Search for the cell housing the specified text and yield its [X, Y] center coordinate. 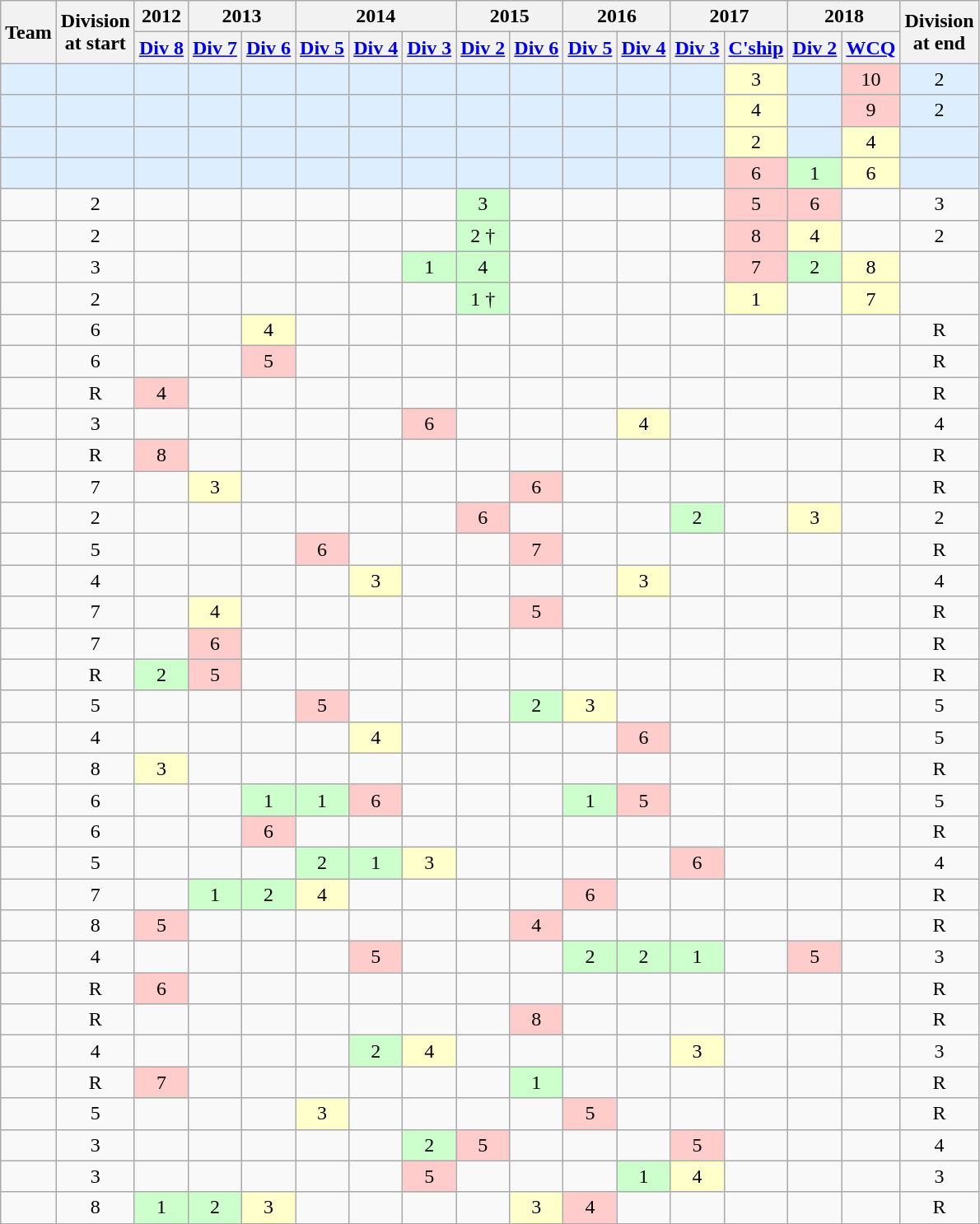
2015 [510, 16]
2016 [617, 16]
2017 [730, 16]
2013 [241, 16]
1 † [483, 298]
Team [29, 32]
2018 [844, 16]
2014 [376, 16]
Divisionat end [939, 32]
Div 7 [214, 48]
9 [871, 110]
10 [871, 79]
C'ship [756, 48]
WCQ [871, 48]
2012 [161, 16]
Div 8 [161, 48]
Divisionat start [96, 32]
2 † [483, 236]
